Return (X, Y) of the center of cell containing provided text 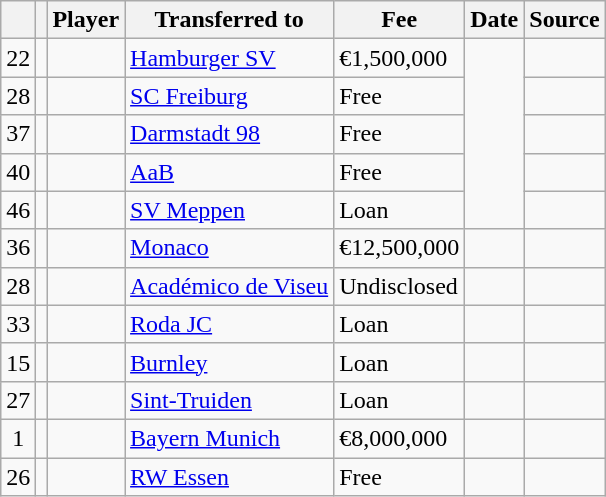
Hamburger SV (230, 58)
Bayern Munich (230, 438)
RW Essen (230, 477)
Source (564, 20)
Player (86, 20)
Undisclosed (400, 286)
Darmstadt 98 (230, 134)
15 (18, 362)
Académico de Viseu (230, 286)
46 (18, 210)
Date (494, 20)
Burnley (230, 362)
Monaco (230, 248)
33 (18, 324)
Roda JC (230, 324)
€12,500,000 (400, 248)
SC Freiburg (230, 96)
SV Meppen (230, 210)
22 (18, 58)
Fee (400, 20)
1 (18, 438)
Sint-Truiden (230, 400)
€8,000,000 (400, 438)
40 (18, 172)
27 (18, 400)
37 (18, 134)
36 (18, 248)
26 (18, 477)
Transferred to (230, 20)
AaB (230, 172)
€1,500,000 (400, 58)
